Determine the (x, y) coordinate at the center of the cell enclosing the given text.  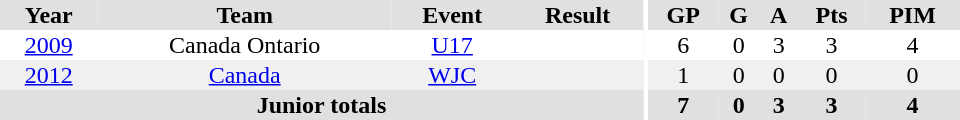
Event (452, 15)
WJC (452, 75)
Junior totals (322, 105)
Canada Ontario (244, 45)
Team (244, 15)
PIM (912, 15)
U17 (452, 45)
Canada (244, 75)
Year (48, 15)
Pts (832, 15)
1 (684, 75)
2009 (48, 45)
GP (684, 15)
2012 (48, 75)
Result (578, 15)
A (778, 15)
6 (684, 45)
7 (684, 105)
G (738, 15)
